For the text-containing cell, return its midpoint in (X, Y) coordinate format. 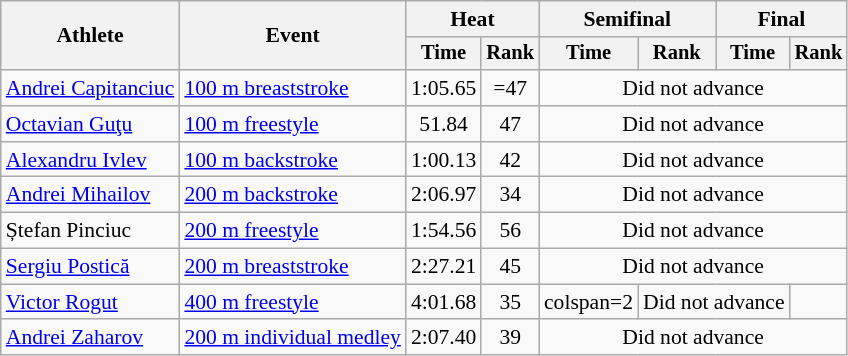
100 m breaststroke (292, 88)
42 (510, 160)
56 (510, 231)
51.84 (444, 124)
100 m freestyle (292, 124)
Ștefan Pinciuc (90, 231)
200 m individual medley (292, 338)
2:07.40 (444, 338)
Sergiu Postică (90, 267)
Semifinal (628, 19)
1:54.56 (444, 231)
34 (510, 195)
colspan=2 (588, 302)
200 m breaststroke (292, 267)
=47 (510, 88)
1:05.65 (444, 88)
2:06.97 (444, 195)
Alexandru Ivlev (90, 160)
Athlete (90, 36)
Octavian Guţu (90, 124)
400 m freestyle (292, 302)
35 (510, 302)
47 (510, 124)
Final (782, 19)
Event (292, 36)
Andrei Capitanciuc (90, 88)
200 m backstroke (292, 195)
Victor Rogut (90, 302)
200 m freestyle (292, 231)
39 (510, 338)
2:27.21 (444, 267)
1:00.13 (444, 160)
45 (510, 267)
4:01.68 (444, 302)
Heat (472, 19)
100 m backstroke (292, 160)
Andrei Zaharov (90, 338)
Andrei Mihailov (90, 195)
